For the text-containing cell, return its midpoint in [x, y] coordinate format. 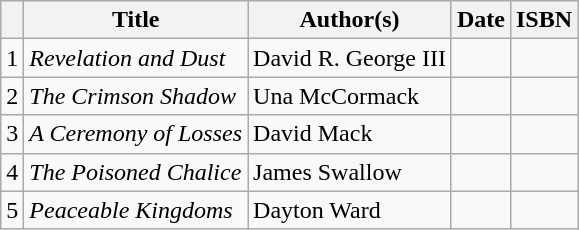
Date [480, 20]
David Mack [350, 134]
David R. George III [350, 58]
A Ceremony of Losses [136, 134]
2 [12, 96]
Una McCormack [350, 96]
Author(s) [350, 20]
Revelation and Dust [136, 58]
Title [136, 20]
Peaceable Kingdoms [136, 210]
James Swallow [350, 172]
5 [12, 210]
3 [12, 134]
4 [12, 172]
Dayton Ward [350, 210]
ISBN [544, 20]
The Poisoned Chalice [136, 172]
The Crimson Shadow [136, 96]
1 [12, 58]
